Pinpoint the cell where the given text exists, returning its [x, y] midpoint coordinate. 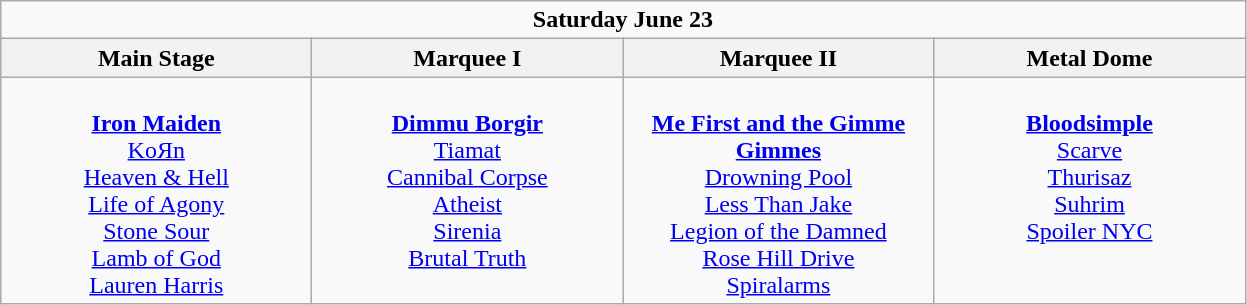
Iron Maiden KoЯn Heaven & Hell Life of Agony Stone Sour Lamb of God Lauren Harris [156, 190]
Marquee II [778, 58]
Bloodsimple Scarve Thurisaz Suhrim Spoiler NYC [1090, 190]
Marquee I [468, 58]
Metal Dome [1090, 58]
Dimmu Borgir Tiamat Cannibal Corpse Atheist Sirenia Brutal Truth [468, 190]
Saturday June 23 [623, 20]
Main Stage [156, 58]
Me First and the Gimme Gimmes Drowning Pool Less Than Jake Legion of the Damned Rose Hill Drive Spiralarms [778, 190]
